Output the (x, y) coordinate of the center of the cell containing the given text.  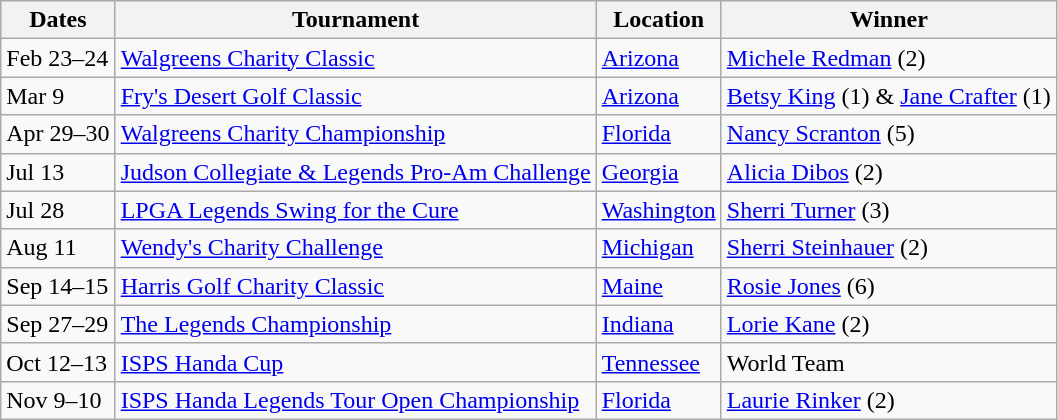
Judson Collegiate & Legends Pro-Am Challenge (356, 172)
Laurie Rinker (2) (888, 400)
LPGA Legends Swing for the Cure (356, 210)
Jul 28 (58, 210)
Rosie Jones (6) (888, 286)
ISPS Handa Cup (356, 362)
Nov 9–10 (58, 400)
Alicia Dibos (2) (888, 172)
Washington (658, 210)
Tournament (356, 20)
Winner (888, 20)
Betsy King (1) & Jane Crafter (1) (888, 96)
Harris Golf Charity Classic (356, 286)
Jul 13 (58, 172)
Sherri Turner (3) (888, 210)
ISPS Handa Legends Tour Open Championship (356, 400)
Feb 23–24 (58, 58)
The Legends Championship (356, 324)
Nancy Scranton (5) (888, 134)
Walgreens Charity Classic (356, 58)
Indiana (658, 324)
Oct 12–13 (58, 362)
World Team (888, 362)
Tennessee (658, 362)
Michigan (658, 248)
Aug 11 (58, 248)
Walgreens Charity Championship (356, 134)
Mar 9 (58, 96)
Maine (658, 286)
Dates (58, 20)
Georgia (658, 172)
Wendy's Charity Challenge (356, 248)
Apr 29–30 (58, 134)
Location (658, 20)
Sep 14–15 (58, 286)
Sep 27–29 (58, 324)
Lorie Kane (2) (888, 324)
Fry's Desert Golf Classic (356, 96)
Michele Redman (2) (888, 58)
Sherri Steinhauer (2) (888, 248)
